Identify which cell holds the provided text, then report its [X, Y] central coordinate. 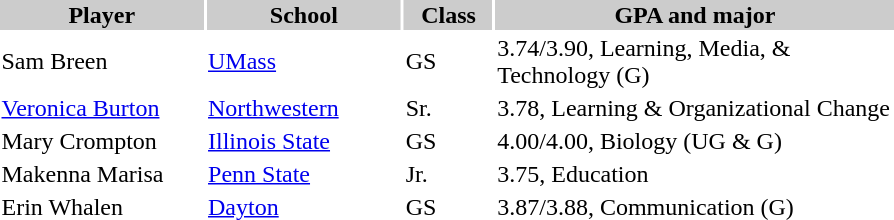
3.74/3.90, Learning, Media, & Technology (G) [695, 62]
Sam Breen [102, 62]
Illinois State [304, 141]
Mary Crompton [102, 141]
3.75, Education [695, 174]
Makenna Marisa [102, 174]
3.78, Learning & Organizational Change [695, 108]
Northwestern [304, 108]
Jr. [448, 174]
Veronica Burton [102, 108]
Penn State [304, 174]
4.00/4.00, Biology (UG & G) [695, 141]
School [304, 15]
Sr. [448, 108]
GPA and major [695, 15]
UMass [304, 62]
Player [102, 15]
Class [448, 15]
